Pinpoint the cell where the given text exists, returning its [X, Y] midpoint coordinate. 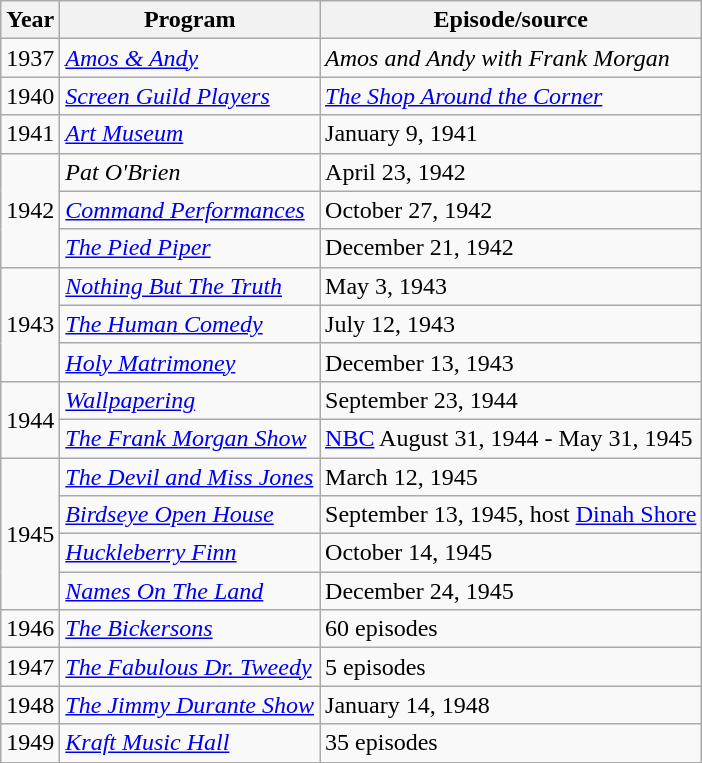
1945 [30, 534]
1940 [30, 96]
1941 [30, 134]
1944 [30, 419]
1946 [30, 629]
December 13, 1943 [511, 362]
Huckleberry Finn [190, 553]
December 21, 1942 [511, 248]
The Jimmy Durante Show [190, 705]
35 episodes [511, 743]
May 3, 1943 [511, 286]
The Frank Morgan Show [190, 438]
Art Museum [190, 134]
1942 [30, 210]
Wallpapering [190, 400]
July 12, 1943 [511, 324]
January 14, 1948 [511, 705]
April 23, 1942 [511, 172]
Amos and Andy with Frank Morgan [511, 58]
December 24, 1945 [511, 591]
Names On The Land [190, 591]
Nothing But The Truth [190, 286]
September 23, 1944 [511, 400]
Kraft Music Hall [190, 743]
Year [30, 20]
The Fabulous Dr. Tweedy [190, 667]
Episode/source [511, 20]
The Bickersons [190, 629]
The Pied Piper [190, 248]
March 12, 1945 [511, 477]
October 14, 1945 [511, 553]
1948 [30, 705]
1947 [30, 667]
Command Performances [190, 210]
Pat O'Brien [190, 172]
Program [190, 20]
The Devil and Miss Jones [190, 477]
Amos & Andy [190, 58]
Screen Guild Players [190, 96]
Birdseye Open House [190, 515]
NBC August 31, 1944 - May 31, 1945 [511, 438]
1937 [30, 58]
January 9, 1941 [511, 134]
5 episodes [511, 667]
1949 [30, 743]
October 27, 1942 [511, 210]
60 episodes [511, 629]
1943 [30, 324]
September 13, 1945, host Dinah Shore [511, 515]
The Shop Around the Corner [511, 96]
Holy Matrimoney [190, 362]
The Human Comedy [190, 324]
